Provide the [X, Y] coordinate of the cell's center where the given text is located.  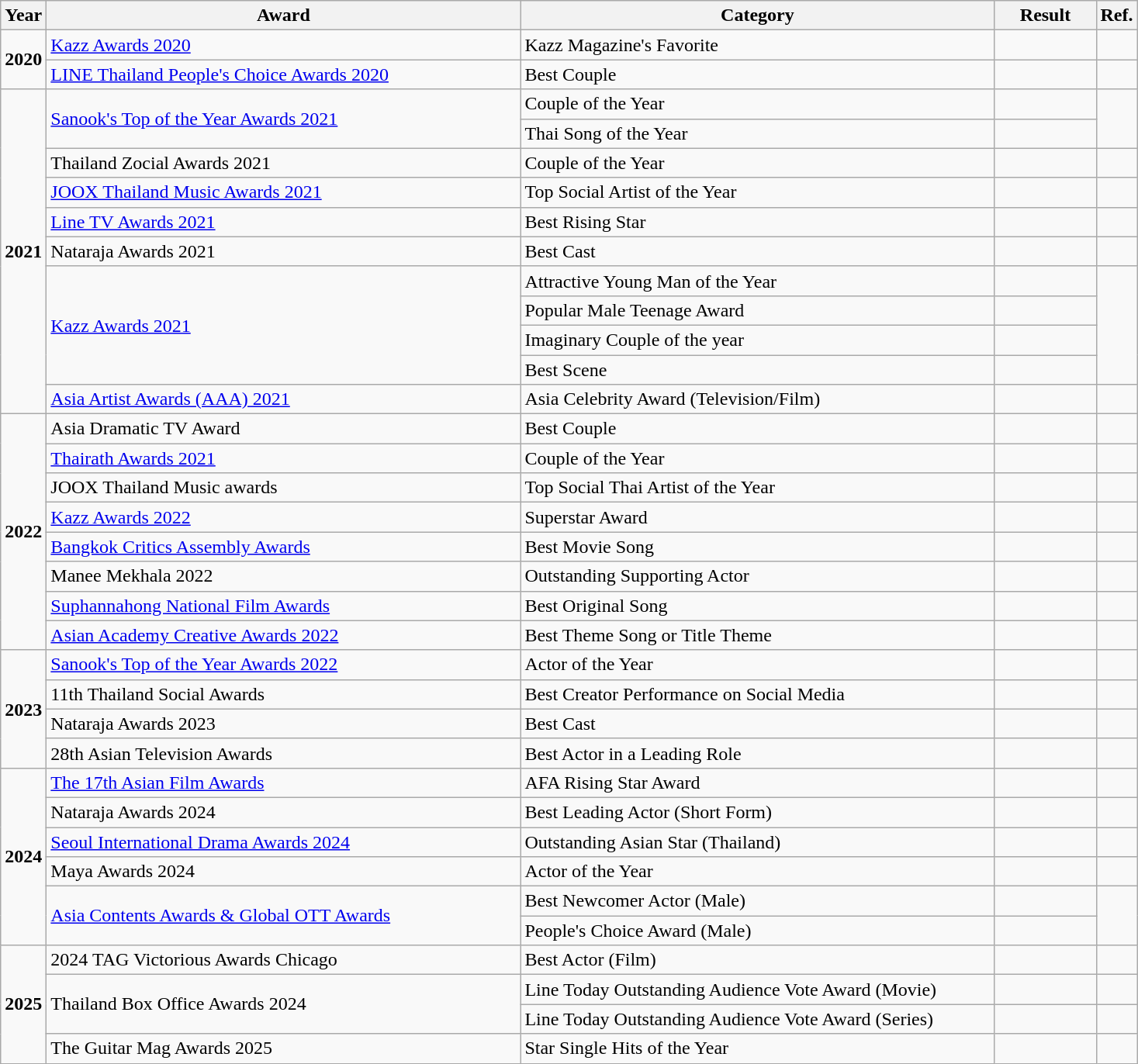
Asia Artist Awards (AAA) 2021 [284, 399]
Best Actor in a Leading Role [757, 753]
Best Theme Song or Title Theme [757, 635]
JOOX Thailand Music Awards 2021 [284, 192]
Category [757, 16]
Best Scene [757, 370]
Best Original Song [757, 606]
LINE Thailand People's Choice Awards 2020 [284, 74]
Sanook's Top of the Year Awards 2022 [284, 665]
Year [23, 16]
Nataraja Awards 2024 [284, 812]
Thailand Box Office Awards 2024 [284, 1004]
Outstanding Asian Star (Thailand) [757, 841]
2022 [23, 532]
Nataraja Awards 2023 [284, 724]
2024 [23, 856]
Line TV Awards 2021 [284, 222]
Sanook's Top of the Year Awards 2021 [284, 119]
People's Choice Award (Male) [757, 931]
2021 [23, 251]
Best Movie Song [757, 547]
Thairath Awards 2021 [284, 458]
Manee Mekhala 2022 [284, 576]
2023 [23, 709]
JOOX Thailand Music awards [284, 488]
Bangkok Critics Assembly Awards [284, 547]
Asia Celebrity Award (Television/Film) [757, 399]
Best Newcomer Actor (Male) [757, 901]
Kazz Awards 2021 [284, 325]
Top Social Thai Artist of the Year [757, 488]
Asia Contents Awards & Global OTT Awards [284, 916]
Asia Dramatic TV Award [284, 429]
Best Rising Star [757, 222]
Imaginary Couple of the year [757, 340]
Seoul International Drama Awards 2024 [284, 841]
Kazz Magazine's Favorite [757, 45]
Line Today Outstanding Audience Vote Award (Movie) [757, 990]
11th Thailand Social Awards [284, 694]
The Guitar Mag Awards 2025 [284, 1048]
Nataraja Awards 2021 [284, 251]
Kazz Awards 2022 [284, 517]
Line Today Outstanding Audience Vote Award (Series) [757, 1019]
Result [1046, 16]
2024 TAG Victorious Awards Chicago [284, 960]
Superstar Award [757, 517]
Ref. [1117, 16]
Maya Awards 2024 [284, 872]
Thailand Zocial Awards 2021 [284, 163]
Outstanding Supporting Actor [757, 576]
28th Asian Television Awards [284, 753]
Top Social Artist of the Year [757, 192]
Thai Song of the Year [757, 133]
Suphannahong National Film Awards [284, 606]
Star Single Hits of the Year [757, 1048]
Award [284, 16]
2020 [23, 60]
Best Leading Actor (Short Form) [757, 812]
2025 [23, 1004]
Asian Academy Creative Awards 2022 [284, 635]
Attractive Young Man of the Year [757, 281]
Best Actor (Film) [757, 960]
Kazz Awards 2020 [284, 45]
Best Creator Performance on Social Media [757, 694]
The 17th Asian Film Awards [284, 782]
Popular Male Teenage Award [757, 310]
AFA Rising Star Award [757, 782]
